For the text-containing cell, return its midpoint in (X, Y) coordinate format. 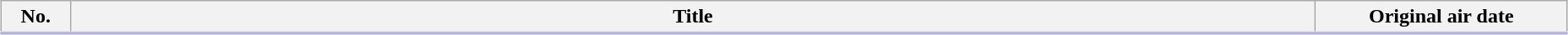
Title (693, 17)
No. (35, 17)
Original air date (1441, 17)
